Capture the cell that displays the provided text and extract its [x, y] central coordinate. 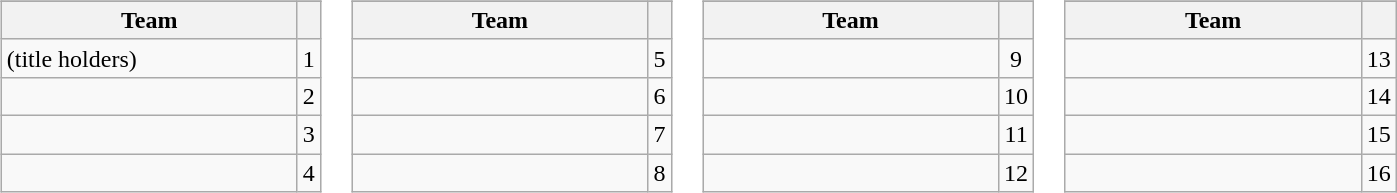
13 [1378, 58]
2 [308, 96]
3 [308, 134]
14 [1378, 96]
16 [1378, 173]
11 [1016, 134]
6 [660, 96]
12 [1016, 173]
5 [660, 58]
(title holders) [149, 58]
15 [1378, 134]
7 [660, 134]
9 [1016, 58]
8 [660, 173]
1 [308, 58]
10 [1016, 96]
4 [308, 173]
